Extract the (X, Y) coordinate from the center of the cell holding the provided text.  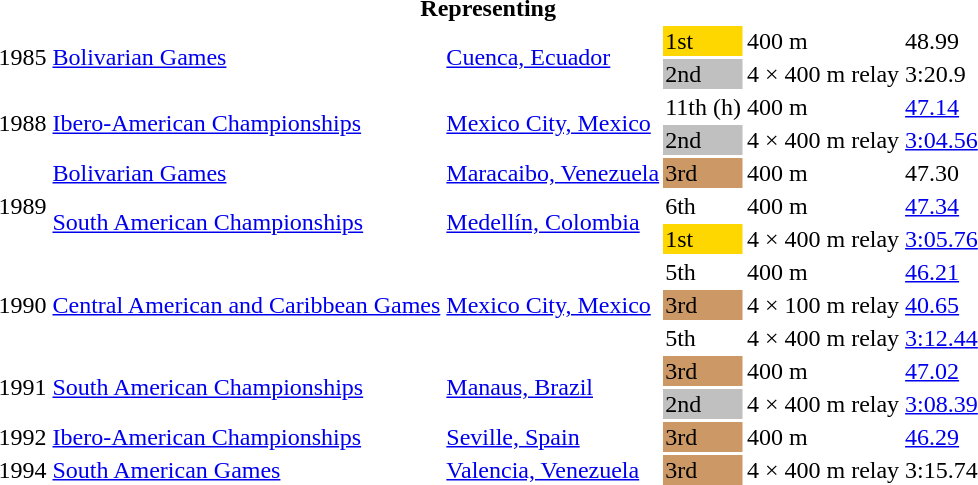
Medellín, Colombia (553, 222)
Manaus, Brazil (553, 388)
Valencia, Venezuela (553, 470)
Central American and Caribbean Games (246, 305)
4 × 100 m relay (822, 305)
South American Games (246, 470)
Cuenca, Ecuador (553, 58)
11th (h) (704, 107)
6th (704, 206)
Seville, Spain (553, 437)
Maracaibo, Venezuela (553, 173)
